Pinpoint the cell where the given text exists, returning its (x, y) midpoint coordinate. 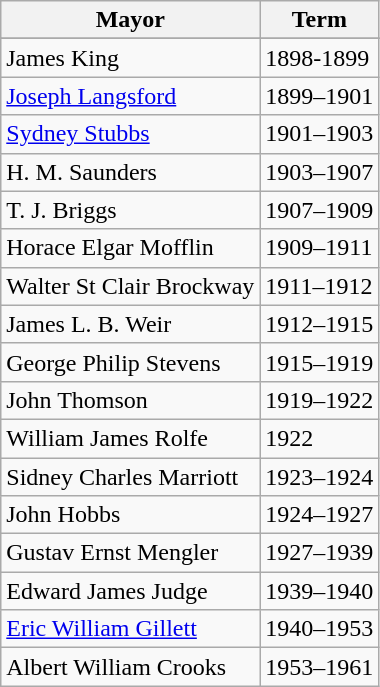
John Thomson (130, 400)
1898-1899 (320, 58)
James L. B. Weir (130, 324)
Eric William Gillett (130, 629)
Sidney Charles Marriott (130, 477)
1953–1961 (320, 667)
John Hobbs (130, 515)
1907–1909 (320, 210)
Gustav Ernst Mengler (130, 553)
T. J. Briggs (130, 210)
1901–1903 (320, 134)
1911–1912 (320, 286)
1919–1922 (320, 400)
1922 (320, 438)
Albert William Crooks (130, 667)
H. M. Saunders (130, 172)
Walter St Clair Brockway (130, 286)
1939–1940 (320, 591)
Edward James Judge (130, 591)
1927–1939 (320, 553)
Joseph Langsford (130, 96)
1903–1907 (320, 172)
Sydney Stubbs (130, 134)
1909–1911 (320, 248)
1899–1901 (320, 96)
William James Rolfe (130, 438)
1912–1915 (320, 324)
1915–1919 (320, 362)
Term (320, 20)
1940–1953 (320, 629)
1924–1927 (320, 515)
Mayor (130, 20)
Horace Elgar Mofflin (130, 248)
James King (130, 58)
1923–1924 (320, 477)
George Philip Stevens (130, 362)
